Extract the (X, Y) coordinate from the center of the cell holding the provided text.  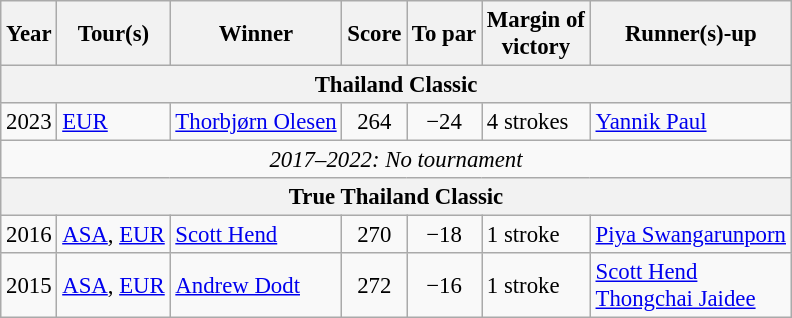
2016 (29, 235)
Thailand Classic (396, 85)
Score (374, 34)
1 stroke (536, 235)
True Thailand Classic (396, 197)
264 (374, 122)
2023 (29, 122)
Scott Hend (256, 235)
ASA, EUR (114, 235)
4 strokes (536, 122)
Winner (256, 34)
Tour(s) (114, 34)
To par (444, 34)
EUR (114, 122)
Runner(s)-up (690, 34)
Yannik Paul (690, 122)
Thorbjørn Olesen (256, 122)
2017–2022: No tournament (396, 160)
−24 (444, 122)
Piya Swangarunporn (690, 235)
Year (29, 34)
270 (374, 235)
Margin ofvictory (536, 34)
−18 (444, 235)
